Scan for the cell matching the given text and deliver its (x, y) coordinate at center. 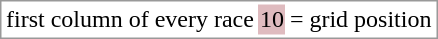
= grid position (360, 19)
10 (272, 19)
first column of every race (130, 19)
